Search for the cell housing the specified text and yield its (X, Y) center coordinate. 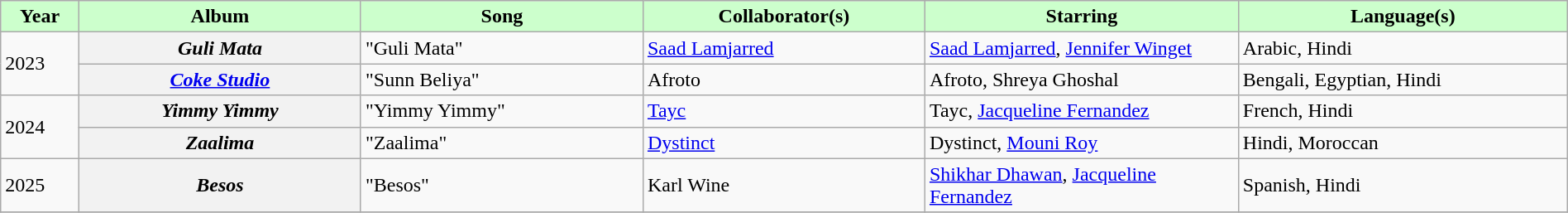
Besos (220, 186)
"Zaalima" (501, 143)
2025 (40, 186)
Starring (1082, 17)
"Yimmy Yimmy" (501, 111)
Bengali, Egyptian, Hindi (1403, 80)
Album (220, 17)
Karl Wine (784, 186)
"Guli Mata" (501, 48)
2024 (40, 127)
Song (501, 17)
"Sunn Beliya" (501, 80)
"Besos" (501, 186)
Language(s) (1403, 17)
Saad Lamjarred (784, 48)
Zaalima (220, 143)
Dystinct (784, 143)
Arabic, Hindi (1403, 48)
Shikhar Dhawan, Jacqueline Fernandez (1082, 186)
Spanish, Hindi (1403, 186)
Guli Mata (220, 48)
Saad Lamjarred, Jennifer Winget (1082, 48)
Coke Studio (220, 80)
Tayc (784, 111)
French, Hindi (1403, 111)
Tayc, Jacqueline Fernandez (1082, 111)
Dystinct, Mouni Roy (1082, 143)
Year (40, 17)
Hindi, Moroccan (1403, 143)
Afroto (784, 80)
Afroto, Shreya Ghoshal (1082, 80)
Collaborator(s) (784, 17)
2023 (40, 64)
Yimmy Yimmy (220, 111)
